Extract the (x, y) coordinate from the center of the cell holding the provided text.  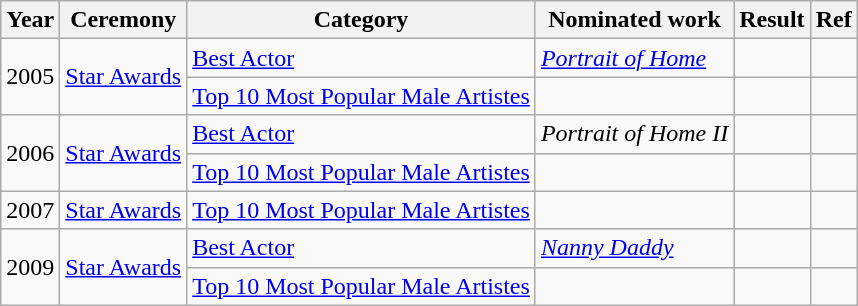
Portrait of Home II (634, 134)
Ref (834, 20)
Portrait of Home (634, 58)
Nominated work (634, 20)
2009 (30, 267)
2005 (30, 77)
Result (772, 20)
Category (362, 20)
Year (30, 20)
Nanny Daddy (634, 248)
2007 (30, 210)
Ceremony (124, 20)
2006 (30, 153)
